Provide the (x, y) coordinate of the cell's center where the given text is located.  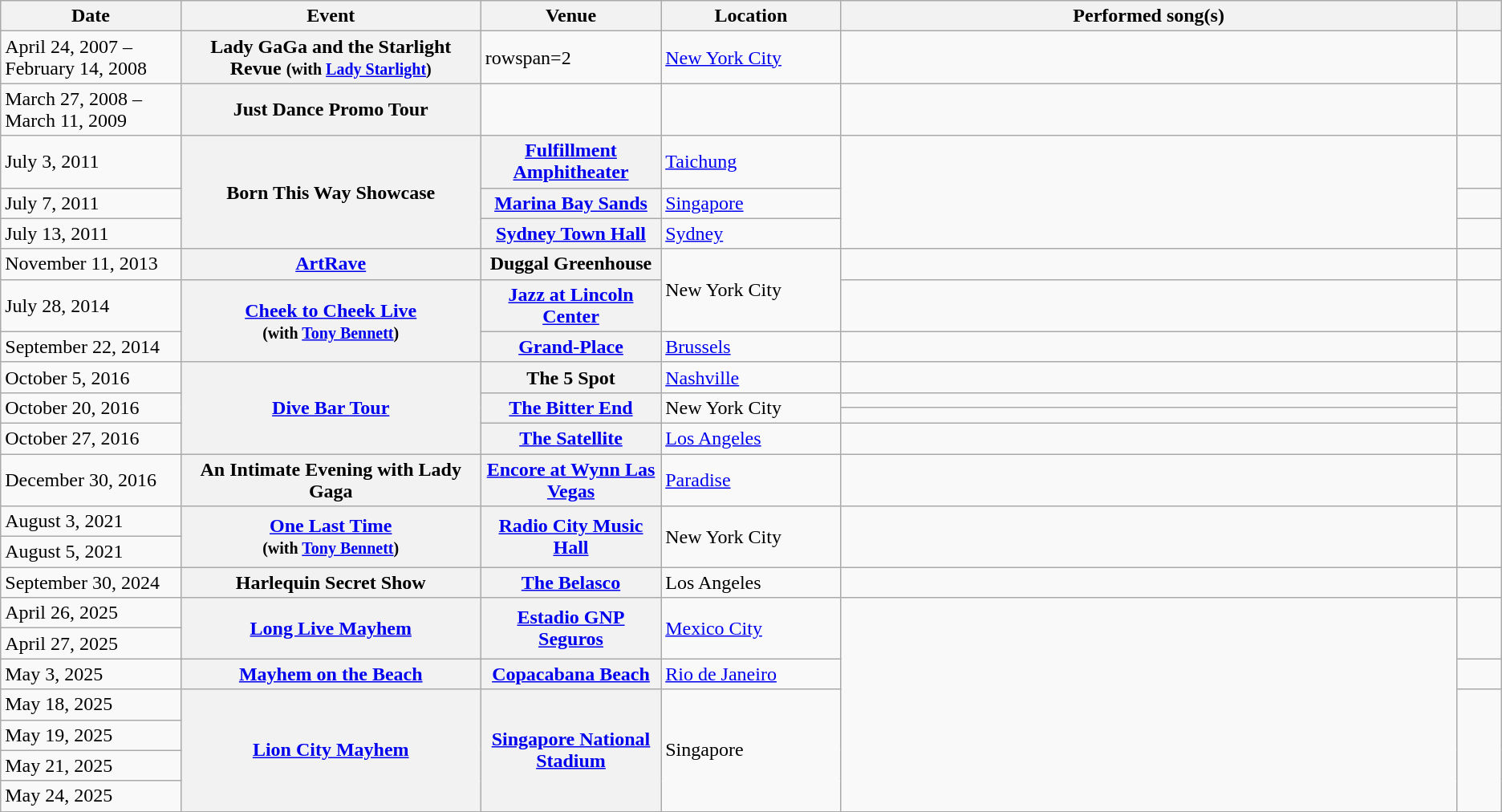
Paradise (751, 480)
Jazz at Lincoln Center (570, 305)
November 11, 2013 (91, 264)
The Satellite (570, 438)
Born This Way Showcase (331, 193)
Duggal Greenhouse (570, 264)
ArtRave (331, 264)
The Bitter End (570, 408)
April 27, 2025 (91, 644)
The Belasco (570, 583)
Rio de Janeiro (751, 674)
Dive Bar Tour (331, 408)
August 3, 2021 (91, 522)
April 26, 2025 (91, 613)
Singapore National Stadium (570, 750)
The 5 Spot (570, 377)
Venue (570, 16)
Sydney Town Hall (570, 233)
March 27, 2008 – March 11, 2009 (91, 109)
Estadio GNP Seguros (570, 628)
April 24, 2007 – February 14, 2008 (91, 58)
Mayhem on the Beach (331, 674)
Marina Bay Sands (570, 203)
May 24, 2025 (91, 796)
An Intimate Evening with Lady Gaga (331, 480)
Taichung (751, 162)
Long Live Mayhem (331, 628)
Radio City Music Hall (570, 537)
December 30, 2016 (91, 480)
May 18, 2025 (91, 704)
Brussels (751, 347)
Sydney (751, 233)
May 21, 2025 (91, 765)
Nashville (751, 377)
Grand-Place (570, 347)
October 20, 2016 (91, 408)
May 19, 2025 (91, 735)
Mexico City (751, 628)
Cheek to Cheek Live(with Tony Bennett) (331, 321)
Encore at Wynn Las Vegas (570, 480)
July 3, 2011 (91, 162)
One Last Time(with Tony Bennett) (331, 537)
September 30, 2024 (91, 583)
Event (331, 16)
July 28, 2014 (91, 305)
July 13, 2011 (91, 233)
May 3, 2025 (91, 674)
Just Dance Promo Tour (331, 109)
Fulfillment Amphitheater (570, 162)
Performed song(s) (1149, 16)
Lady GaGa and the Starlight Revue (with Lady Starlight) (331, 58)
August 5, 2021 (91, 552)
October 5, 2016 (91, 377)
Copacabana Beach (570, 674)
July 7, 2011 (91, 203)
Lion City Mayhem (331, 750)
October 27, 2016 (91, 438)
rowspan=2 (570, 58)
Location (751, 16)
Date (91, 16)
September 22, 2014 (91, 347)
Harlequin Secret Show (331, 583)
